Capture the cell that displays the provided text and extract its [X, Y] central coordinate. 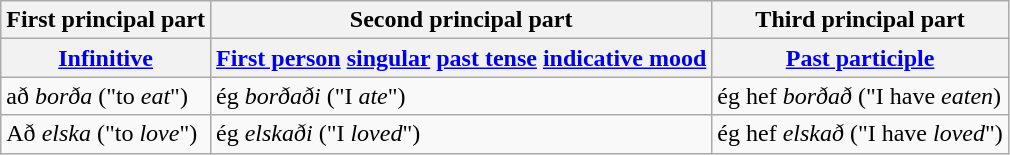
ég hef borðað ("I have eaten) [860, 96]
Infinitive [106, 58]
First principal part [106, 20]
First person singular past tense indicative mood [460, 58]
ég hef elskað ("I have loved") [860, 134]
ég borðaði ("I ate") [460, 96]
Second principal part [460, 20]
Past participle [860, 58]
ég elskaði ("I loved") [460, 134]
Að elska ("to love") [106, 134]
að borða ("to eat") [106, 96]
Third principal part [860, 20]
